Return (x, y) of the center of cell containing provided text 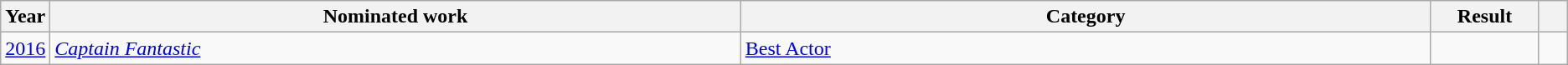
Year (25, 17)
2016 (25, 48)
Result (1484, 17)
Best Actor (1086, 48)
Nominated work (395, 17)
Category (1086, 17)
Captain Fantastic (395, 48)
